Find where the given text appears and provide that cell's center as [x, y] coordinate. 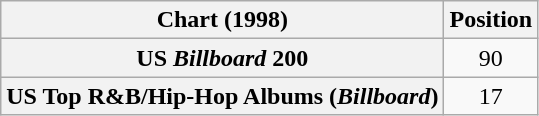
US Billboard 200 [222, 58]
90 [491, 58]
US Top R&B/Hip-Hop Albums (Billboard) [222, 96]
Chart (1998) [222, 20]
Position [491, 20]
17 [491, 96]
